Provide the [X, Y] coordinate of the cell's center where the given text is located.  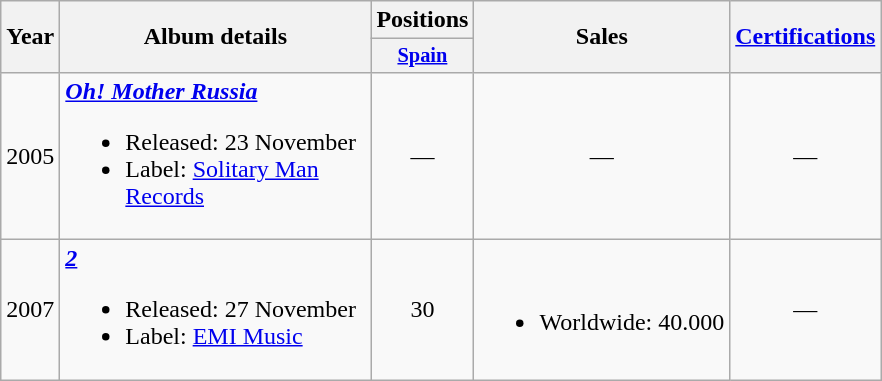
Album details [216, 37]
2Released: 27 NovemberLabel: EMI Music [216, 310]
2005 [30, 156]
Sales [602, 37]
Certifications [806, 37]
30 [422, 310]
Worldwide: 40.000 [602, 310]
Spain [422, 56]
Positions [422, 20]
2007 [30, 310]
Year [30, 37]
Oh! Mother RussiaReleased: 23 NovemberLabel: Solitary Man Records [216, 156]
